Identify which cell holds the provided text, then report its [X, Y] central coordinate. 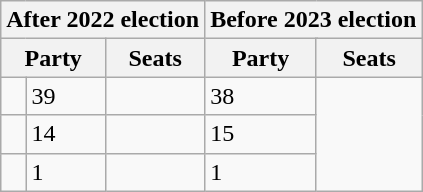
38 [261, 96]
14 [66, 134]
39 [66, 96]
Before 2023 election [314, 20]
15 [261, 134]
After 2022 election [103, 20]
